From the cell containing the given text, extract its center point as (X, Y) coordinate. 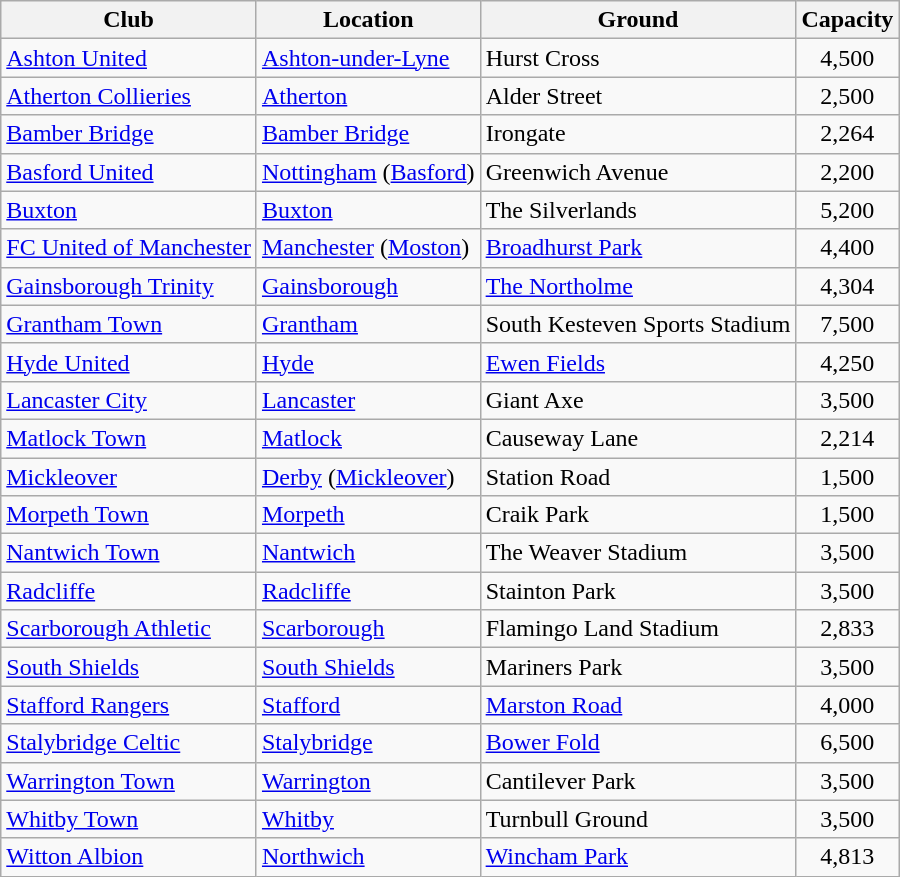
Scarborough Athletic (129, 629)
5,200 (848, 210)
4,400 (848, 248)
Derby (Mickleover) (368, 477)
Northwich (368, 857)
Lancaster (368, 400)
Stainton Park (638, 591)
Grantham (368, 324)
Atherton (368, 96)
4,304 (848, 286)
The Silverlands (638, 210)
Causeway Lane (638, 438)
2,833 (848, 629)
Club (129, 20)
Station Road (638, 477)
Witton Albion (129, 857)
Manchester (Moston) (368, 248)
Broadhurst Park (638, 248)
Warrington Town (129, 781)
Basford United (129, 172)
Lancaster City (129, 400)
South Kesteven Sports Stadium (638, 324)
Gainsborough (368, 286)
Capacity (848, 20)
Ewen Fields (638, 362)
2,214 (848, 438)
The Weaver Stadium (638, 553)
Whitby (368, 819)
4,500 (848, 58)
6,500 (848, 743)
Flamingo Land Stadium (638, 629)
Greenwich Avenue (638, 172)
4,250 (848, 362)
Nantwich Town (129, 553)
Ground (638, 20)
Wincham Park (638, 857)
4,813 (848, 857)
Hurst Cross (638, 58)
FC United of Manchester (129, 248)
Nantwich (368, 553)
Giant Axe (638, 400)
2,500 (848, 96)
7,500 (848, 324)
Stalybridge Celtic (129, 743)
Matlock (368, 438)
2,200 (848, 172)
Grantham Town (129, 324)
Ashton United (129, 58)
Hyde United (129, 362)
Bower Fold (638, 743)
Ashton-under-Lyne (368, 58)
Craik Park (638, 515)
Irongate (638, 134)
Morpeth (368, 515)
Stafford (368, 705)
Hyde (368, 362)
Scarborough (368, 629)
Mariners Park (638, 667)
Mickleover (129, 477)
Matlock Town (129, 438)
Location (368, 20)
Turnbull Ground (638, 819)
Marston Road (638, 705)
4,000 (848, 705)
Stalybridge (368, 743)
Cantilever Park (638, 781)
Gainsborough Trinity (129, 286)
Warrington (368, 781)
Atherton Collieries (129, 96)
The Northolme (638, 286)
Morpeth Town (129, 515)
Nottingham (Basford) (368, 172)
Stafford Rangers (129, 705)
2,264 (848, 134)
Whitby Town (129, 819)
Alder Street (638, 96)
